Return the (X, Y) coordinate for the center point of the cell that contains the specified text.  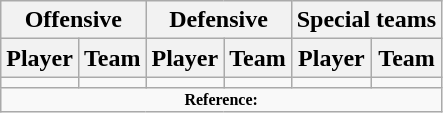
Reference: (222, 100)
Special teams (366, 20)
Defensive (218, 20)
Offensive (74, 20)
